For the text-containing cell, return its midpoint in [x, y] coordinate format. 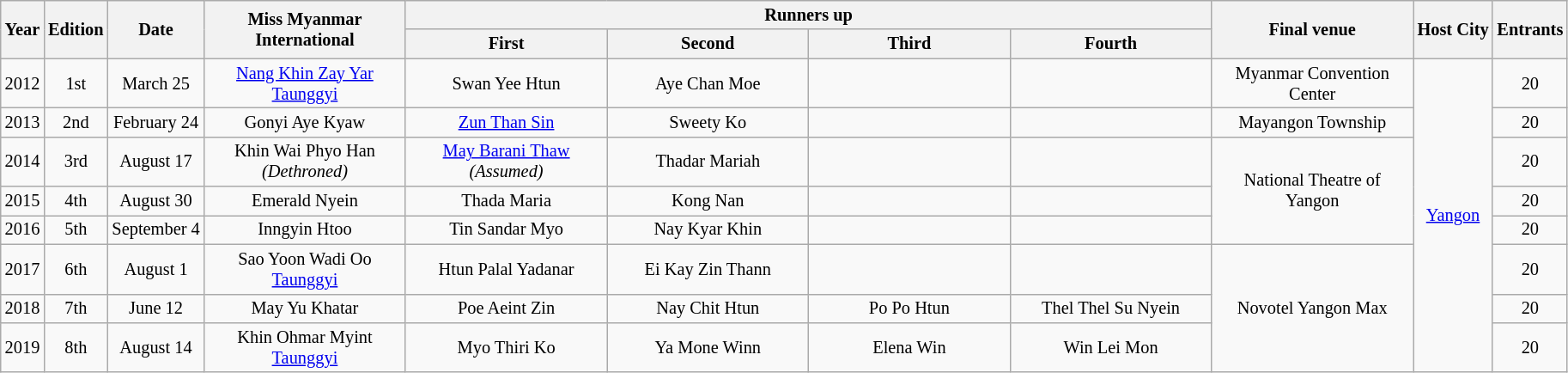
September 4 [155, 229]
Khin Wai Phyo Han (Dethroned) [306, 162]
4th [76, 201]
Kong Nan [708, 201]
7th [76, 309]
Gonyi Aye Kyaw [306, 122]
National Theatre of Yangon [1312, 191]
2012 [22, 83]
May Barani Thaw (Assumed) [507, 162]
Entrants [1530, 29]
8th [76, 347]
Htun Palal Yadanar [507, 269]
3rd [76, 162]
2015 [22, 201]
Po Po Htun [910, 309]
Host City [1453, 29]
Sweety Ko [708, 122]
Miss Myanmar International [306, 29]
Myo Thiri Ko [507, 347]
August 17 [155, 162]
Runners up [809, 15]
August 14 [155, 347]
Thada Maria [507, 201]
Second [708, 44]
Aye Chan Moe [708, 83]
2017 [22, 269]
Thadar Mariah [708, 162]
2nd [76, 122]
August 1 [155, 269]
February 24 [155, 122]
March 25 [155, 83]
Thel Thel Su Nyein [1111, 309]
Final venue [1312, 29]
Date [155, 29]
Third [910, 44]
2019 [22, 347]
First [507, 44]
Novotel Yangon Max [1312, 308]
June 12 [155, 309]
Inngyin Htoo [306, 229]
2013 [22, 122]
Nay Kyar Khin [708, 229]
August 30 [155, 201]
Emerald Nyein [306, 201]
5th [76, 229]
Poe Aeint Zin [507, 309]
Elena Win [910, 347]
Yangon [1453, 215]
Year [22, 29]
Sao Yoon Wadi Oo Taunggyi [306, 269]
Swan Yee Htun [507, 83]
6th [76, 269]
Ya Mone Winn [708, 347]
Nay Chit Htun [708, 309]
Edition [76, 29]
1st [76, 83]
Khin Ohmar Myint Taunggyi [306, 347]
2014 [22, 162]
Myanmar Convention Center [1312, 83]
Zun Than Sin [507, 122]
May Yu Khatar [306, 309]
Nang Khin Zay Yar Taunggyi [306, 83]
Fourth [1111, 44]
Win Lei Mon [1111, 347]
2018 [22, 309]
Tin Sandar Myo [507, 229]
2016 [22, 229]
Mayangon Township [1312, 122]
Ei Kay Zin Thann [708, 269]
